Output the (x, y) coordinate of the center of the cell containing the given text.  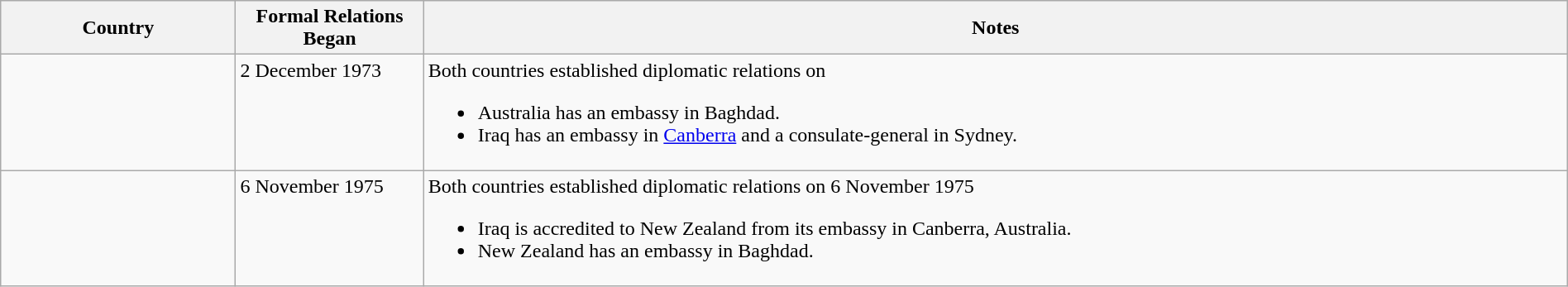
Formal Relations Began (329, 28)
Notes (996, 28)
Country (118, 28)
2 December 1973 (329, 112)
6 November 1975 (329, 228)
